Pinpoint the cell where the given text exists, returning its [x, y] midpoint coordinate. 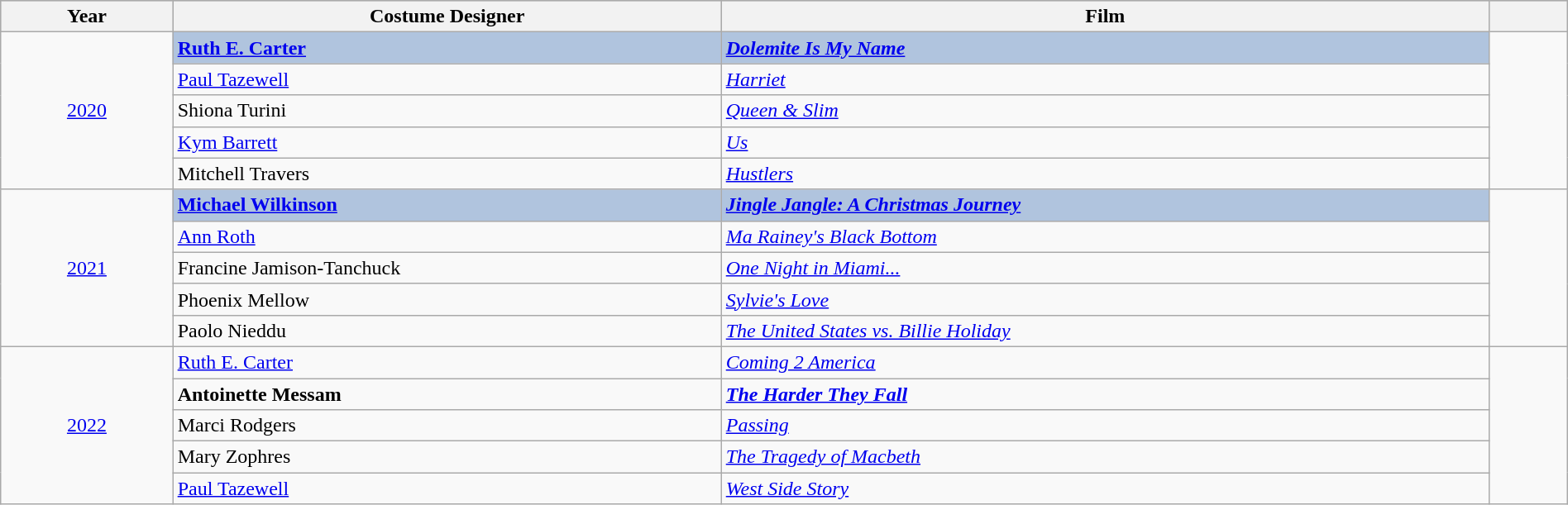
Mitchell Travers [447, 174]
Year [87, 17]
Francine Jamison-Tanchuck [447, 268]
Shiona Turini [447, 111]
Film [1105, 17]
The Tragedy of Macbeth [1105, 457]
Hustlers [1105, 174]
The United States vs. Billie Holiday [1105, 331]
Queen & Slim [1105, 111]
Jingle Jangle: A Christmas Journey [1105, 205]
Marci Rodgers [447, 426]
Dolemite Is My Name [1105, 48]
2022 [87, 425]
Ann Roth [447, 236]
Ma Rainey's Black Bottom [1105, 236]
West Side Story [1105, 488]
Paolo Nieddu [447, 331]
The Harder They Fall [1105, 394]
Kym Barrett [447, 142]
One Night in Miami... [1105, 268]
2021 [87, 268]
Michael Wilkinson [447, 205]
2020 [87, 111]
Costume Designer [447, 17]
Coming 2 America [1105, 362]
Passing [1105, 426]
Sylvie's Love [1105, 299]
Mary Zophres [447, 457]
Harriet [1105, 79]
Us [1105, 142]
Antoinette Messam [447, 394]
Phoenix Mellow [447, 299]
